Determine the (x, y) coordinate at the center of the cell enclosing the given text.  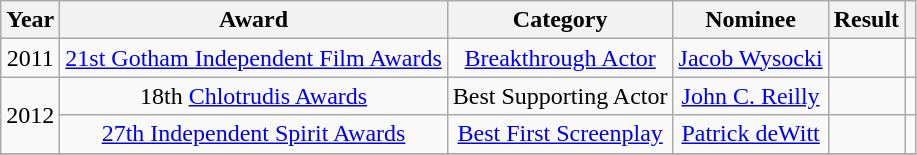
2012 (30, 115)
Best Supporting Actor (560, 96)
27th Independent Spirit Awards (254, 134)
21st Gotham Independent Film Awards (254, 58)
John C. Reilly (750, 96)
Breakthrough Actor (560, 58)
Patrick deWitt (750, 134)
Award (254, 20)
Jacob Wysocki (750, 58)
18th Chlotrudis Awards (254, 96)
2011 (30, 58)
Nominee (750, 20)
Result (866, 20)
Best First Screenplay (560, 134)
Year (30, 20)
Category (560, 20)
